Output the (X, Y) coordinate of the center of the cell containing the given text.  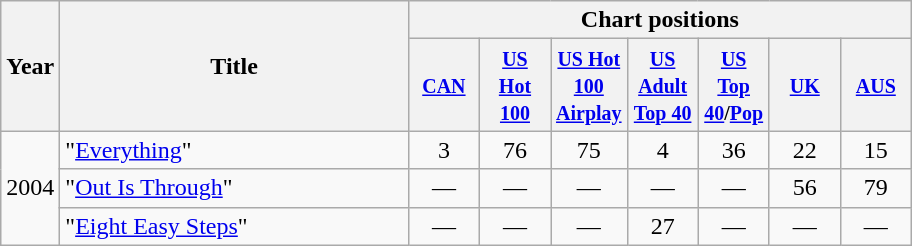
Title (234, 66)
27 (662, 226)
3 (444, 150)
75 (588, 150)
CAN (444, 85)
76 (514, 150)
56 (804, 188)
79 (876, 188)
"Everything" (234, 150)
15 (876, 150)
Chart positions (660, 20)
US Hot 100 (514, 85)
"Out Is Through" (234, 188)
Year (30, 66)
4 (662, 150)
36 (734, 150)
UK (804, 85)
2004 (30, 188)
US Hot 100 Airplay (588, 85)
US Top 40/Pop (734, 85)
"Eight Easy Steps" (234, 226)
AUS (876, 85)
22 (804, 150)
US Adult Top 40 (662, 85)
